Detect which cell encompasses the target text, then output its [x, y] center coordinate. 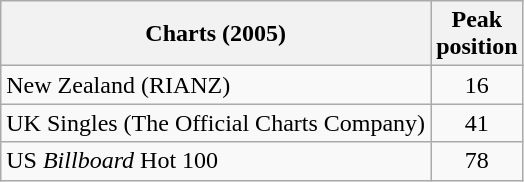
New Zealand (RIANZ) [216, 85]
16 [477, 85]
41 [477, 123]
Charts (2005) [216, 34]
Peakposition [477, 34]
US Billboard Hot 100 [216, 161]
UK Singles (The Official Charts Company) [216, 123]
78 [477, 161]
